Identify which cell holds the provided text, then report its [X, Y] central coordinate. 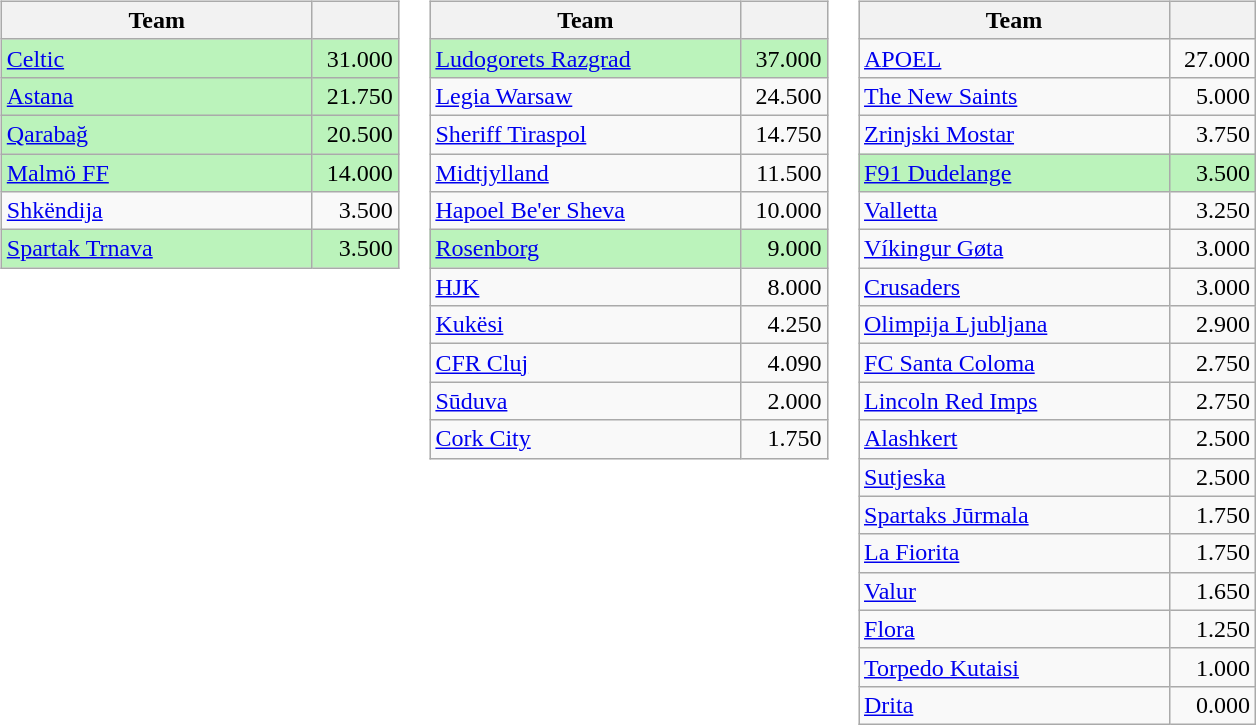
9.000 [784, 249]
Kukësi [586, 325]
La Fiorita [1014, 553]
Sheriff Tiraspol [586, 134]
Ludogorets Razgrad [586, 58]
14.000 [355, 173]
27.000 [1213, 58]
Qarabağ [156, 134]
21.750 [355, 96]
Midtjylland [586, 173]
11.500 [784, 173]
3.250 [1213, 211]
37.000 [784, 58]
4.090 [784, 363]
Olimpija Ljubljana [1014, 325]
2.000 [784, 401]
1.250 [1213, 629]
HJK [586, 287]
2.900 [1213, 325]
Spartaks Jūrmala [1014, 515]
The New Saints [1014, 96]
14.750 [784, 134]
Hapoel Be'er Sheva [586, 211]
3.750 [1213, 134]
Torpedo Kutaisi [1014, 667]
Rosenborg [586, 249]
Shkëndija [156, 211]
Valur [1014, 591]
Malmö FF [156, 173]
APOEL [1014, 58]
Crusaders [1014, 287]
24.500 [784, 96]
1.650 [1213, 591]
Víkingur Gøta [1014, 249]
Alashkert [1014, 439]
Sutjeska [1014, 477]
Lincoln Red Imps [1014, 401]
Celtic [156, 58]
20.500 [355, 134]
31.000 [355, 58]
Cork City [586, 439]
Zrinjski Mostar [1014, 134]
5.000 [1213, 96]
F91 Dudelange [1014, 173]
Sūduva [586, 401]
0.000 [1213, 705]
10.000 [784, 211]
1.000 [1213, 667]
Astana [156, 96]
Drita [1014, 705]
8.000 [784, 287]
Valletta [1014, 211]
Legia Warsaw [586, 96]
Flora [1014, 629]
4.250 [784, 325]
Spartak Trnava [156, 249]
CFR Cluj [586, 363]
FC Santa Coloma [1014, 363]
